Find where the given text appears and provide that cell's center as (X, Y) coordinate. 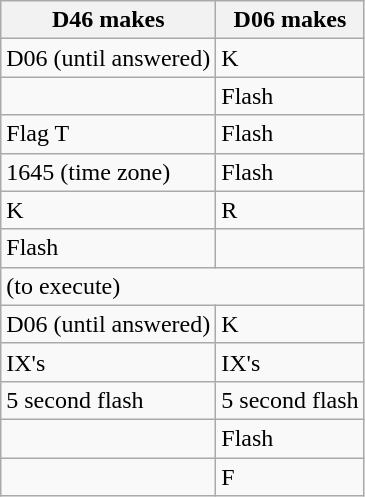
(to execute) (182, 286)
F (290, 477)
Flag T (108, 134)
D06 makes (290, 20)
R (290, 210)
1645 (time zone) (108, 172)
D46 makes (108, 20)
